Locate the cell with the specified text and output its [x, y] center coordinate. 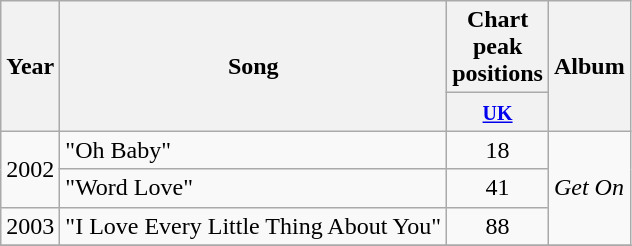
2002 [30, 169]
18 [498, 150]
Year [30, 66]
"I Love Every Little Thing About You" [254, 226]
"Oh Baby" [254, 150]
Album [589, 66]
"Word Love" [254, 188]
41 [498, 188]
2003 [30, 226]
Chart peak positions [498, 47]
Get On [589, 188]
Song [254, 66]
UK [498, 112]
88 [498, 226]
